Detect which cell encompasses the target text, then output its [X, Y] center coordinate. 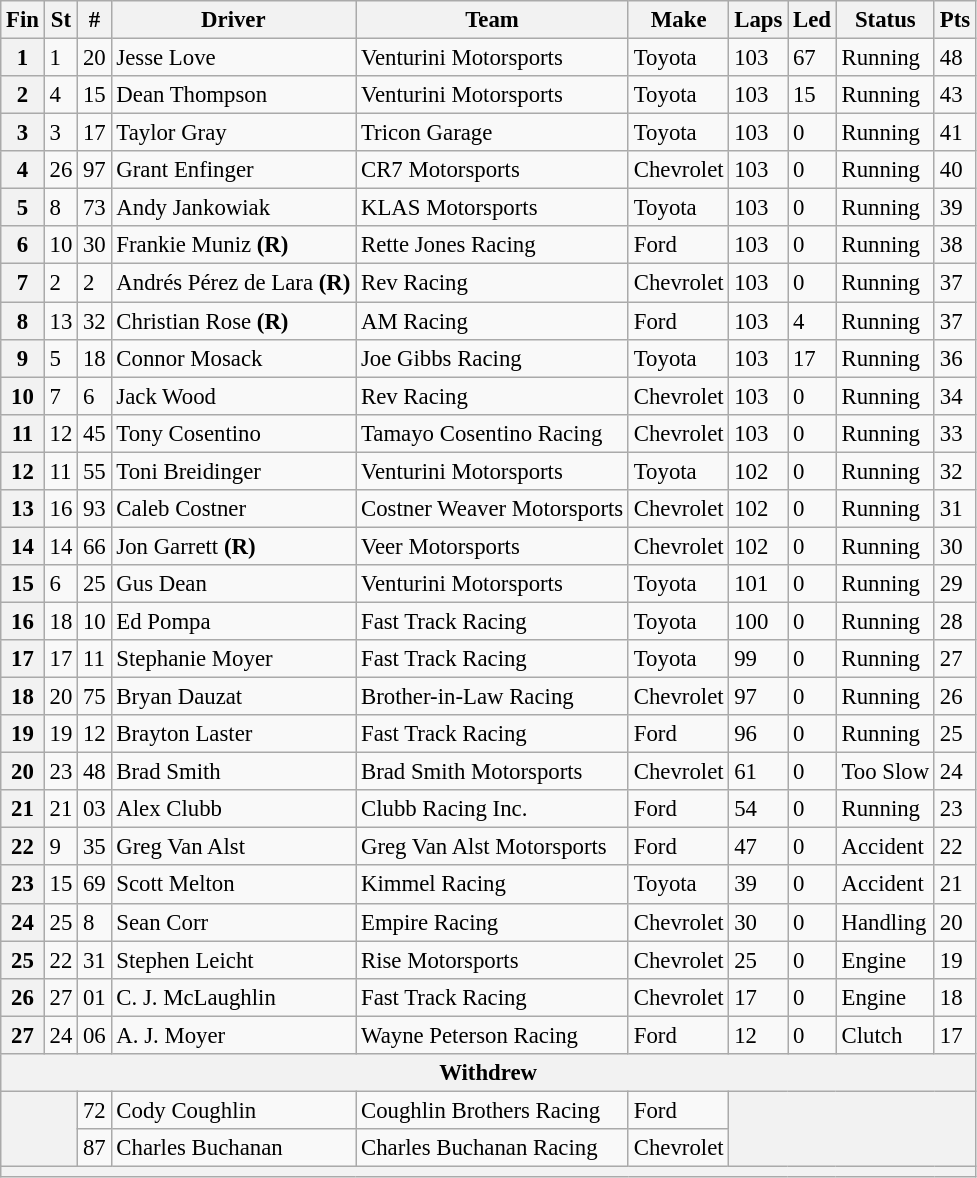
Rette Jones Racing [492, 245]
Connor Mosack [234, 358]
Tamayo Cosentino Racing [492, 433]
03 [94, 809]
Stephen Leicht [234, 960]
Alex Clubb [234, 809]
Jon Garrett (R) [234, 546]
06 [94, 1035]
Wayne Peterson Racing [492, 1035]
Grant Enfinger [234, 170]
Clutch [885, 1035]
Charles Buchanan Racing [492, 1148]
Make [678, 20]
Fin [23, 20]
Withdrew [488, 1073]
99 [758, 659]
Driver [234, 20]
Veer Motorsports [492, 546]
Status [885, 20]
Christian Rose (R) [234, 321]
Greg Van Alst [234, 847]
Andrés Pérez de Lara (R) [234, 283]
Led [812, 20]
Handling [885, 922]
28 [954, 621]
100 [758, 621]
96 [758, 734]
Jack Wood [234, 396]
Tricon Garage [492, 133]
Scott Melton [234, 885]
Empire Racing [492, 922]
Frankie Muniz (R) [234, 245]
Rise Motorsports [492, 960]
45 [94, 433]
36 [954, 358]
C. J. McLaughlin [234, 997]
A. J. Moyer [234, 1035]
47 [758, 847]
Too Slow [885, 772]
Tony Cosentino [234, 433]
93 [94, 509]
Laps [758, 20]
CR7 Motorsports [492, 170]
Charles Buchanan [234, 1148]
Joe Gibbs Racing [492, 358]
Dean Thompson [234, 95]
Pts [954, 20]
73 [94, 208]
Jesse Love [234, 58]
66 [94, 546]
29 [954, 584]
41 [954, 133]
40 [954, 170]
Toni Breidinger [234, 471]
61 [758, 772]
87 [94, 1148]
43 [954, 95]
Brother-in-Law Racing [492, 697]
35 [94, 847]
Andy Jankowiak [234, 208]
Sean Corr [234, 922]
101 [758, 584]
Costner Weaver Motorsports [492, 509]
Caleb Costner [234, 509]
33 [954, 433]
69 [94, 885]
Team [492, 20]
Greg Van Alst Motorsports [492, 847]
Gus Dean [234, 584]
01 [94, 997]
Cody Coughlin [234, 1110]
Taylor Gray [234, 133]
Brayton Laster [234, 734]
Kimmel Racing [492, 885]
KLAS Motorsports [492, 208]
AM Racing [492, 321]
Clubb Racing Inc. [492, 809]
55 [94, 471]
Ed Pompa [234, 621]
38 [954, 245]
67 [812, 58]
75 [94, 697]
54 [758, 809]
Brad Smith [234, 772]
Brad Smith Motorsports [492, 772]
# [94, 20]
Coughlin Brothers Racing [492, 1110]
Bryan Dauzat [234, 697]
34 [954, 396]
St [60, 20]
Stephanie Moyer [234, 659]
72 [94, 1110]
